Scan for the cell matching the given text and deliver its [X, Y] coordinate at center. 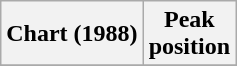
Chart (1988) [72, 34]
Peakposition [189, 34]
